Provide the (X, Y) coordinate of the cell's center where the given text is located.  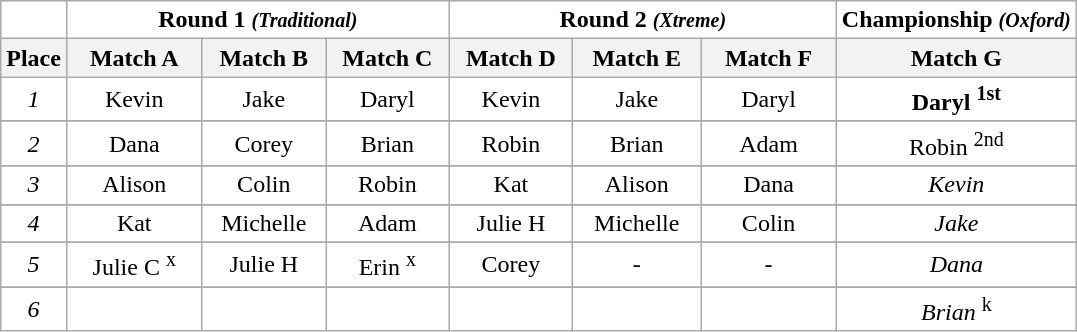
Brian k (956, 310)
Match B (264, 58)
3 (34, 185)
Match E (637, 58)
Round 1 (Traditional) (258, 20)
Match D (511, 58)
Match G (956, 58)
Match A (134, 58)
6 (34, 310)
Match F (769, 58)
Julie C x (134, 264)
2 (34, 144)
Erin x (388, 264)
5 (34, 264)
Robin 2nd (956, 144)
Place (34, 58)
Championship (Oxford) (956, 20)
Daryl 1st (956, 100)
1 (34, 100)
Round 2 (Xtreme) (642, 20)
Match C (388, 58)
4 (34, 223)
